Pinpoint the cell where the given text exists, returning its [X, Y] midpoint coordinate. 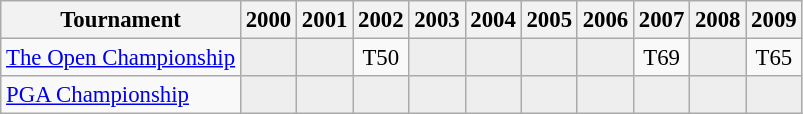
T69 [661, 58]
2004 [493, 20]
2003 [437, 20]
2008 [718, 20]
T65 [774, 58]
2007 [661, 20]
Tournament [121, 20]
T50 [381, 58]
2005 [549, 20]
PGA Championship [121, 95]
The Open Championship [121, 58]
2006 [605, 20]
2009 [774, 20]
2000 [268, 20]
2002 [381, 20]
2001 [325, 20]
